Provide the (x, y) coordinate of the cell's center where the given text is located.  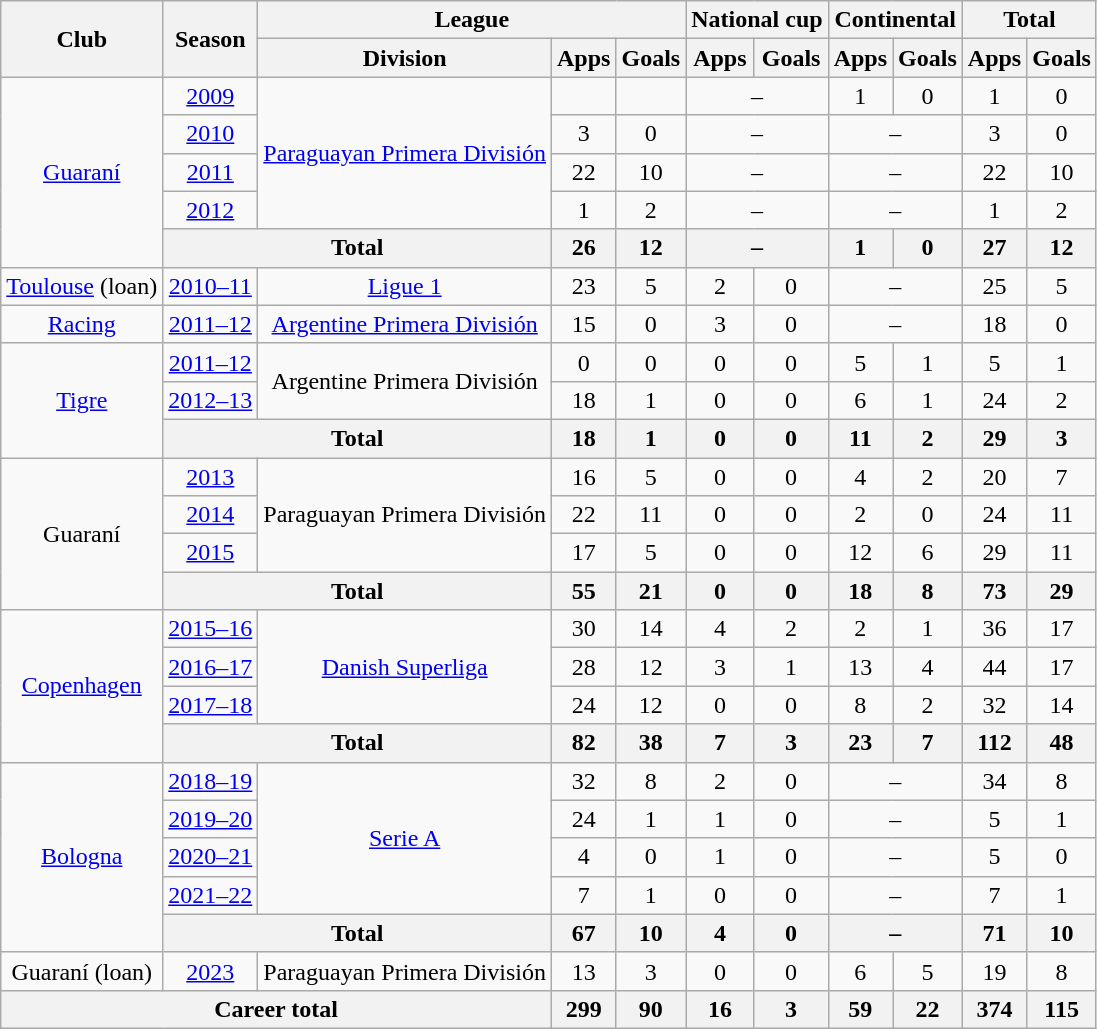
Bologna (82, 857)
38 (651, 743)
Danish Superliga (405, 667)
2010 (210, 134)
2013 (210, 477)
Serie A (405, 838)
2015 (210, 553)
2019–20 (210, 819)
59 (860, 1009)
48 (1062, 743)
National cup (757, 20)
82 (584, 743)
Copenhagen (82, 686)
36 (994, 629)
2012–13 (210, 400)
15 (584, 324)
90 (651, 1009)
374 (994, 1009)
Ligue 1 (405, 286)
67 (584, 933)
2014 (210, 515)
2012 (210, 210)
299 (584, 1009)
2017–18 (210, 705)
115 (1062, 1009)
26 (584, 248)
28 (584, 667)
Division (405, 58)
20 (994, 477)
30 (584, 629)
Career total (276, 1009)
Club (82, 39)
44 (994, 667)
2023 (210, 971)
Continental (895, 20)
2020–21 (210, 857)
2011 (210, 172)
19 (994, 971)
Season (210, 39)
2010–11 (210, 286)
73 (994, 591)
League (472, 20)
Racing (82, 324)
Toulouse (loan) (82, 286)
21 (651, 591)
2018–19 (210, 781)
Tigre (82, 400)
34 (994, 781)
2015–16 (210, 629)
27 (994, 248)
25 (994, 286)
55 (584, 591)
112 (994, 743)
2021–22 (210, 895)
Guaraní (loan) (82, 971)
2009 (210, 96)
2016–17 (210, 667)
71 (994, 933)
